Output the (X, Y) coordinate of the center of the cell containing the given text.  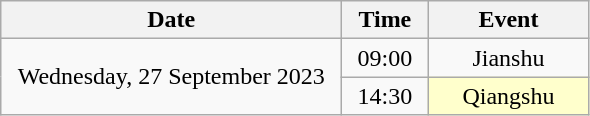
Time (385, 20)
Wednesday, 27 September 2023 (172, 77)
14:30 (385, 96)
Event (508, 20)
Date (172, 20)
Qiangshu (508, 96)
09:00 (385, 58)
Jianshu (508, 58)
